From the cell containing the given text, extract its center point as (X, Y) coordinate. 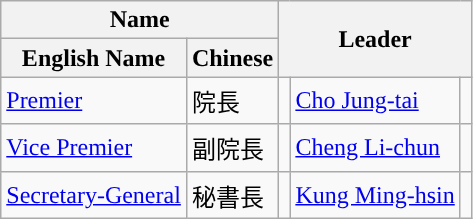
秘書長 (232, 194)
Premier (94, 100)
Chinese (232, 58)
Name (140, 20)
院長 (232, 100)
English Name (94, 58)
副院長 (232, 148)
Vice Premier (94, 148)
Leader (376, 39)
Cheng Li-chun (375, 148)
Secretary-General (94, 194)
Kung Ming-hsin (375, 194)
Cho Jung-tai (375, 100)
